Return the (X, Y) coordinate for the center point of the cell that contains the specified text.  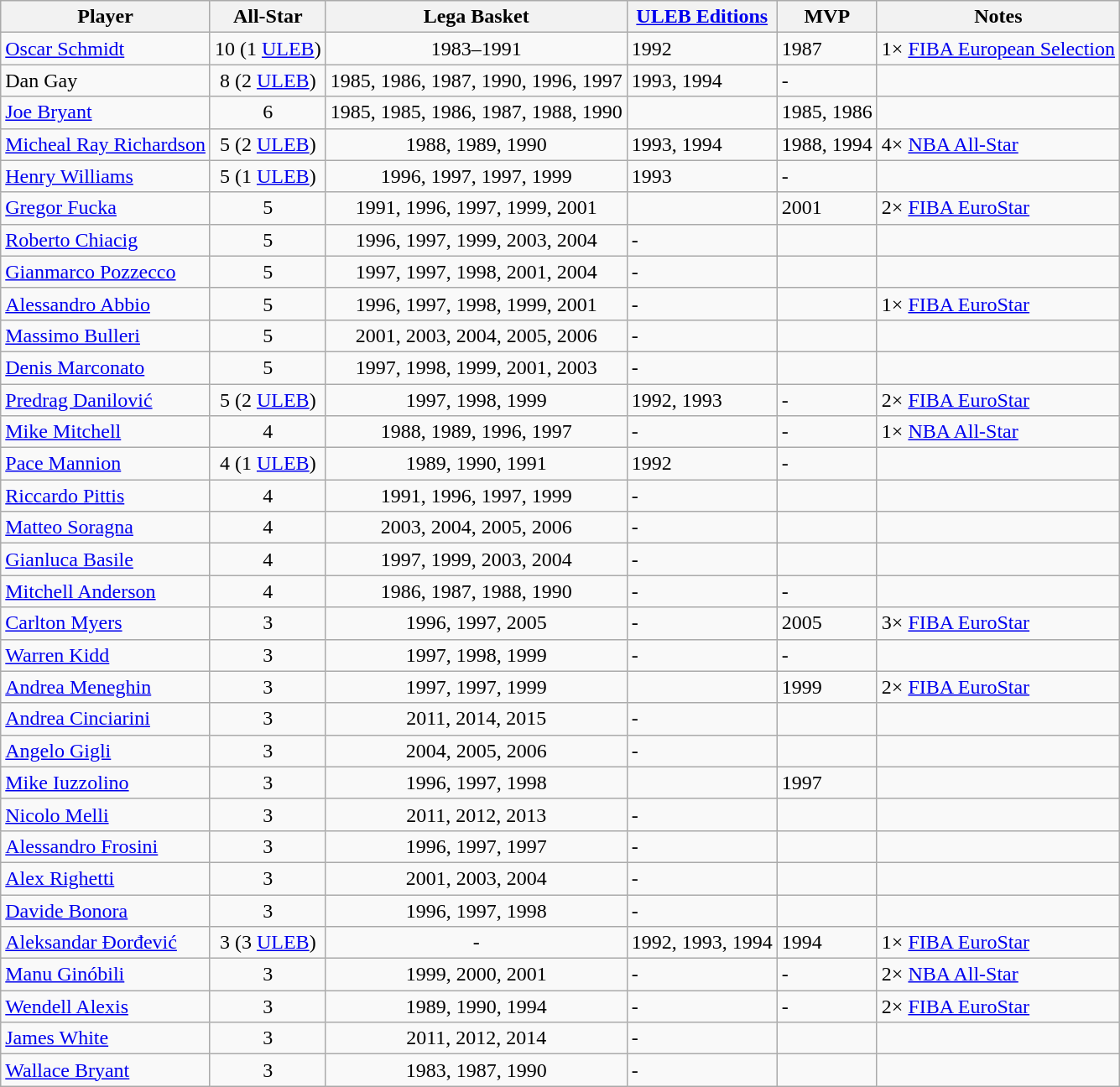
Massimo Bulleri (106, 335)
Gregor Fucka (106, 208)
1996, 1997, 1999, 2003, 2004 (477, 240)
Gianluca Basile (106, 559)
Warren Kidd (106, 655)
MVP (827, 17)
8 (2 ULEB) (268, 81)
1985, 1986 (827, 112)
1991, 1996, 1997, 1999 (477, 496)
1988, 1989, 1996, 1997 (477, 432)
1983–1991 (477, 49)
Alex Righetti (106, 878)
1999, 2000, 2001 (477, 975)
1999 (827, 687)
ULEB Editions (701, 17)
Denis Marconato (106, 367)
Player (106, 17)
Notes (998, 17)
Dan Gay (106, 81)
Nicolo Melli (106, 814)
2001, 2003, 2004, 2005, 2006 (477, 335)
1991, 1996, 1997, 1999, 2001 (477, 208)
5 (1 ULEB) (268, 176)
1996, 1997, 1997 (477, 846)
Andrea Cinciarini (106, 719)
2003, 2004, 2005, 2006 (477, 528)
10 (1 ULEB) (268, 49)
Pace Mannion (106, 464)
6 (268, 112)
1997, 1997, 1999 (477, 687)
Mike Iuzzolino (106, 783)
Wendell Alexis (106, 1006)
1993 (701, 176)
2011, 2014, 2015 (477, 719)
2011, 2012, 2014 (477, 1038)
1992, 1993, 1994 (701, 943)
1× NBA All-Star (998, 432)
Davide Bonora (106, 910)
1× FIBA European Selection (998, 49)
1996, 1997, 1997, 1999 (477, 176)
Wallace Bryant (106, 1070)
1989, 1990, 1991 (477, 464)
1985, 1986, 1987, 1990, 1996, 1997 (477, 81)
Angelo Gigli (106, 751)
1997, 1999, 2003, 2004 (477, 559)
Mike Mitchell (106, 432)
Manu Ginóbili (106, 975)
2011, 2012, 2013 (477, 814)
1988, 1989, 1990 (477, 144)
Riccardo Pittis (106, 496)
1996, 1997, 2005 (477, 623)
Gianmarco Pozzecco (106, 272)
1994 (827, 943)
Mitchell Anderson (106, 591)
2× NBA All-Star (998, 975)
1986, 1987, 1988, 1990 (477, 591)
3× FIBA EuroStar (998, 623)
2001, 2003, 2004 (477, 878)
2005 (827, 623)
1992, 1993 (701, 400)
James White (106, 1038)
Aleksandar Đorđević (106, 943)
1989, 1990, 1994 (477, 1006)
Alessandro Abbio (106, 304)
2001 (827, 208)
1987 (827, 49)
1996, 1997, 1998, 1999, 2001 (477, 304)
4× NBA All-Star (998, 144)
Andrea Meneghin (106, 687)
1997, 1998, 1999, 2001, 2003 (477, 367)
Matteo Soragna (106, 528)
4 (1 ULEB) (268, 464)
Predrag Danilović (106, 400)
All-Star (268, 17)
1997, 1997, 1998, 2001, 2004 (477, 272)
Joe Bryant (106, 112)
1983, 1987, 1990 (477, 1070)
2004, 2005, 2006 (477, 751)
Lega Basket (477, 17)
Henry Williams (106, 176)
Micheal Ray Richardson (106, 144)
Alessandro Frosini (106, 846)
Carlton Myers (106, 623)
1988, 1994 (827, 144)
Oscar Schmidt (106, 49)
3 (3 ULEB) (268, 943)
1985, 1985, 1986, 1987, 1988, 1990 (477, 112)
1997 (827, 783)
Roberto Chiacig (106, 240)
